For the text-containing cell, return its midpoint in [x, y] coordinate format. 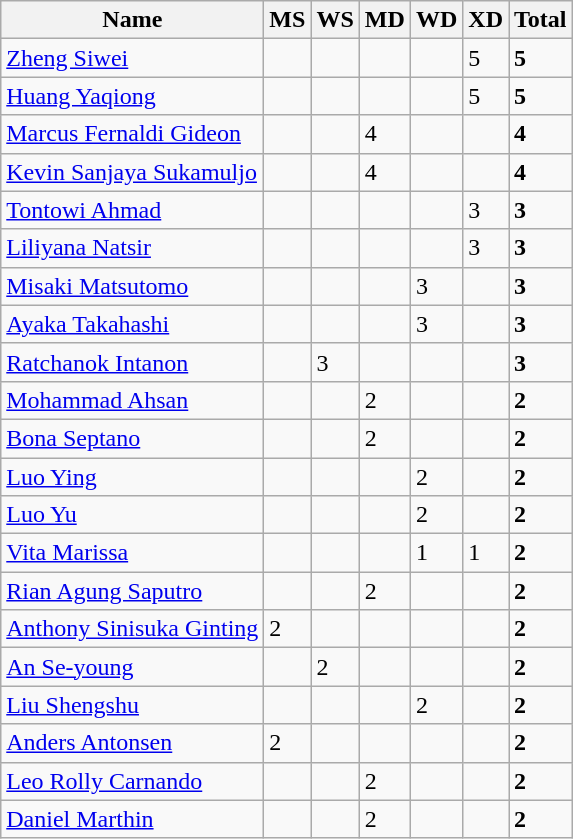
Anthony Sinisuka Ginting [132, 629]
Misaki Matsutomo [132, 286]
Vita Marissa [132, 553]
Total [540, 20]
Daniel Marthin [132, 819]
Tontowi Ahmad [132, 210]
Zheng Siwei [132, 58]
MD [384, 20]
Mohammad Ahsan [132, 400]
WD [436, 20]
Marcus Fernaldi Gideon [132, 134]
Ratchanok Intanon [132, 362]
Liliyana Natsir [132, 248]
Kevin Sanjaya Sukamuljo [132, 172]
Rian Agung Saputro [132, 591]
MS [288, 20]
Bona Septano [132, 438]
Luo Ying [132, 477]
An Se-young [132, 667]
Huang Yaqiong [132, 96]
Ayaka Takahashi [132, 324]
Name [132, 20]
Luo Yu [132, 515]
Liu Shengshu [132, 705]
WS [335, 20]
Leo Rolly Carnando [132, 781]
XD [486, 20]
Anders Antonsen [132, 743]
